Identify which cell holds the provided text, then report its [X, Y] central coordinate. 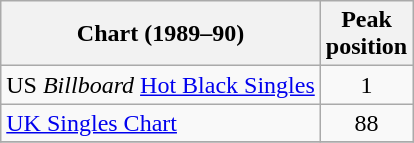
Chart (1989–90) [161, 34]
88 [366, 123]
US Billboard Hot Black Singles [161, 85]
1 [366, 85]
UK Singles Chart [161, 123]
Peakposition [366, 34]
